Locate the cell with the specified text and output its [X, Y] center coordinate. 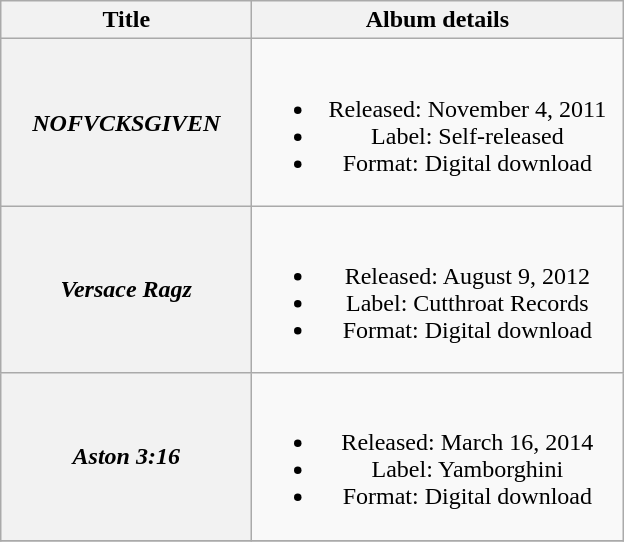
NOFVCKSGIVEN [126, 122]
Released: November 4, 2011Label: Self-releasedFormat: Digital download [438, 122]
Released: August 9, 2012Label: Cutthroat RecordsFormat: Digital download [438, 290]
Album details [438, 20]
Versace Ragz [126, 290]
Title [126, 20]
Released: March 16, 2014Label: YamborghiniFormat: Digital download [438, 456]
Aston 3:16 [126, 456]
